Extract the (x, y) coordinate from the center of the cell holding the provided text.  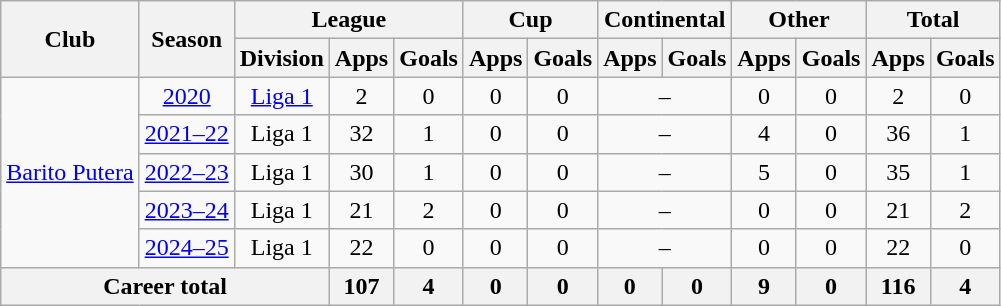
Club (70, 39)
107 (361, 286)
Barito Putera (70, 172)
35 (898, 172)
2023–24 (186, 210)
League (348, 20)
2024–25 (186, 248)
Cup (530, 20)
Continental (665, 20)
Other (799, 20)
Division (282, 58)
36 (898, 134)
32 (361, 134)
Total (933, 20)
116 (898, 286)
30 (361, 172)
2021–22 (186, 134)
2020 (186, 96)
Season (186, 39)
5 (764, 172)
2022–23 (186, 172)
Career total (166, 286)
9 (764, 286)
